Return (x, y) of the center of cell containing provided text 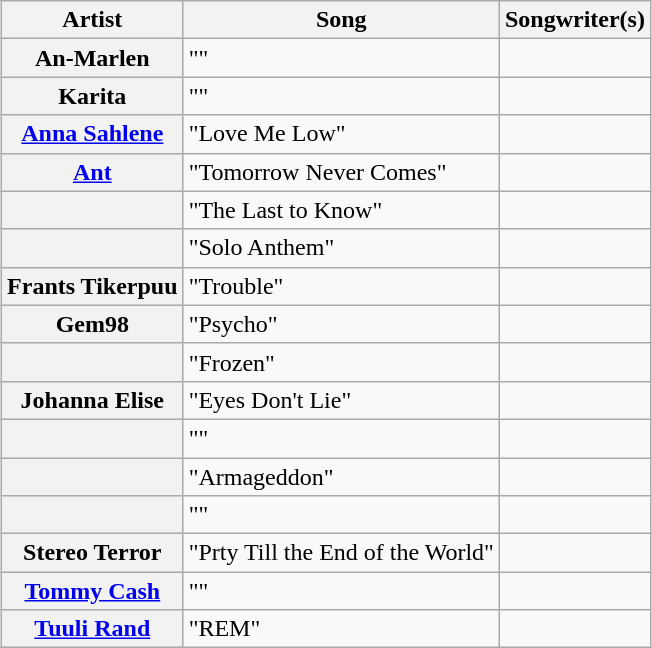
"Eyes Don't Lie" (341, 400)
"Love Me Low" (341, 134)
"Solo Anthem" (341, 248)
"Armageddon" (341, 477)
"Prty Till the End of the World" (341, 553)
"Frozen" (341, 362)
Songwriter(s) (574, 20)
"Psycho" (341, 324)
Stereo Terror (93, 553)
Tuuli Rand (93, 629)
"The Last to Know" (341, 210)
Artist (93, 20)
Frants Tikerpuu (93, 286)
Song (341, 20)
"REM" (341, 629)
Ant (93, 172)
An-Marlen (93, 58)
Anna Sahlene (93, 134)
Gem98 (93, 324)
"Trouble" (341, 286)
Tommy Cash (93, 591)
Johanna Elise (93, 400)
Karita (93, 96)
"Tomorrow Never Comes" (341, 172)
